Search for the cell housing the specified text and yield its [x, y] center coordinate. 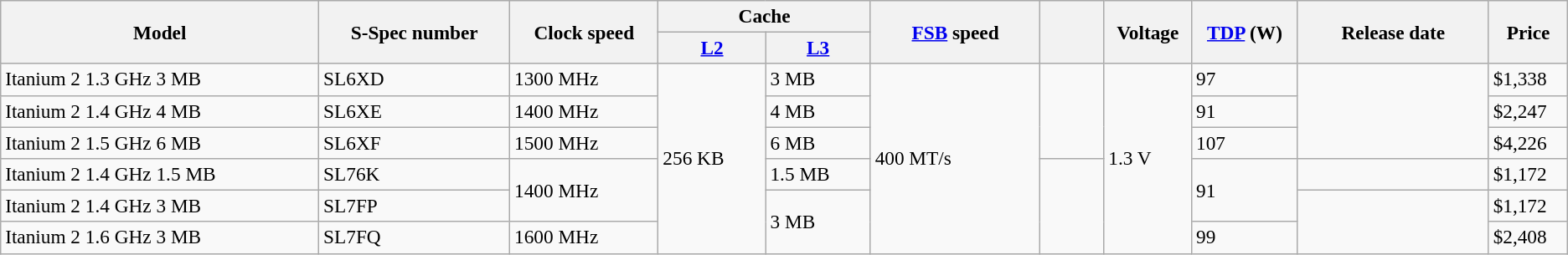
SL7FP [415, 206]
Itanium 2 1.4 GHz 1.5 MB [160, 174]
1.5 MB [818, 174]
Release date [1393, 32]
FSB speed [955, 32]
Itanium 2 1.3 GHz 3 MB [160, 79]
97 [1245, 79]
Itanium 2 1.4 GHz 3 MB [160, 206]
SL76K [415, 174]
1500 MHz [585, 142]
SL6XE [415, 111]
Price [1528, 32]
L3 [818, 48]
256 KB [712, 159]
$4,226 [1528, 142]
SL6XF [415, 142]
99 [1245, 237]
4 MB [818, 111]
S-Spec number [415, 32]
400 MT/s [955, 159]
L2 [712, 48]
1300 MHz [585, 79]
SL7FQ [415, 237]
Itanium 2 1.5 GHz 6 MB [160, 142]
1600 MHz [585, 237]
Cache [764, 16]
Model [160, 32]
Clock speed [585, 32]
1.3 V [1148, 159]
Itanium 2 1.6 GHz 3 MB [160, 237]
SL6XD [415, 79]
107 [1245, 142]
$1,338 [1528, 79]
Itanium 2 1.4 GHz 4 MB [160, 111]
Voltage [1148, 32]
$2,408 [1528, 237]
TDP (W) [1245, 32]
6 MB [818, 142]
$2,247 [1528, 111]
